Output the (X, Y) coordinate of the center of the cell containing the given text.  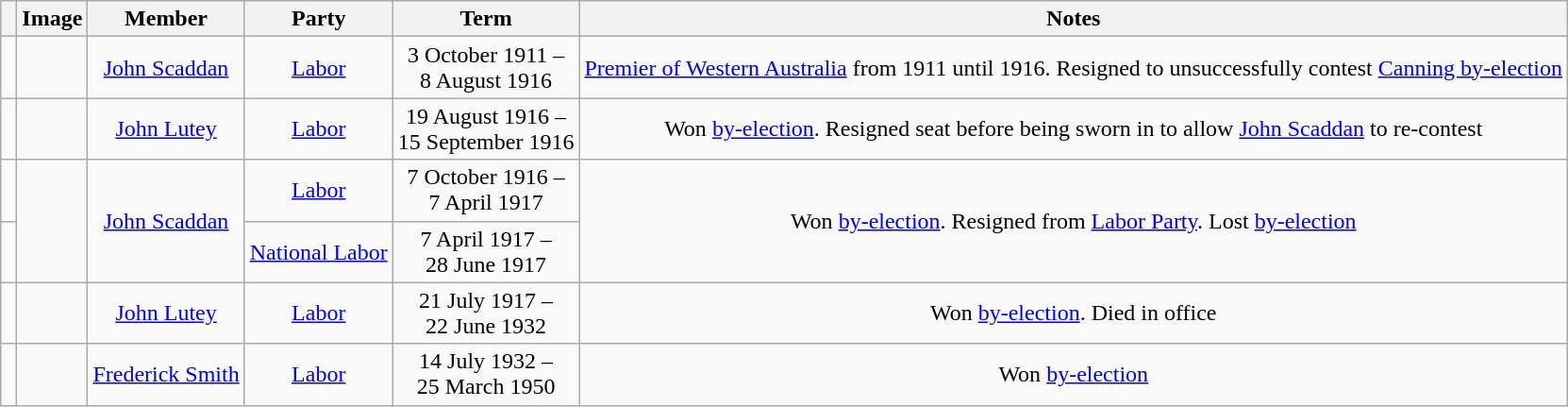
Won by-election. Died in office (1074, 314)
3 October 1911 – 8 August 1916 (486, 68)
Party (319, 19)
Notes (1074, 19)
7 April 1917 – 28 June 1917 (486, 251)
Won by-election (1074, 374)
19 August 1916 –15 September 1916 (486, 128)
National Labor (319, 251)
Term (486, 19)
21 July 1917 –22 June 1932 (486, 314)
Won by-election. Resigned seat before being sworn in to allow John Scaddan to re-contest (1074, 128)
7 October 1916 –7 April 1917 (486, 191)
Image (53, 19)
Premier of Western Australia from 1911 until 1916. Resigned to unsuccessfully contest Canning by-election (1074, 68)
14 July 1932 –25 March 1950 (486, 374)
Member (166, 19)
Won by-election. Resigned from Labor Party. Lost by-election (1074, 221)
Frederick Smith (166, 374)
